Identify which cell holds the provided text, then report its (X, Y) central coordinate. 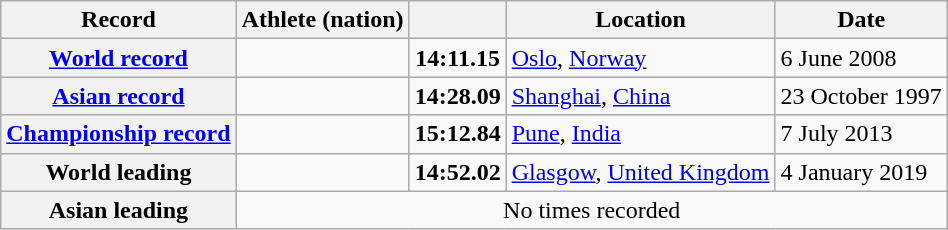
Glasgow, United Kingdom (640, 172)
14:28.09 (458, 96)
7 July 2013 (861, 134)
Location (640, 20)
14:52.02 (458, 172)
Asian record (118, 96)
World leading (118, 172)
No times recorded (592, 210)
Championship record (118, 134)
6 June 2008 (861, 58)
Record (118, 20)
4 January 2019 (861, 172)
Shanghai, China (640, 96)
Oslo, Norway (640, 58)
Date (861, 20)
14:11.15 (458, 58)
15:12.84 (458, 134)
Pune, India (640, 134)
World record (118, 58)
23 October 1997 (861, 96)
Athlete (nation) (322, 20)
Asian leading (118, 210)
